Detect which cell encompasses the target text, then output its [x, y] center coordinate. 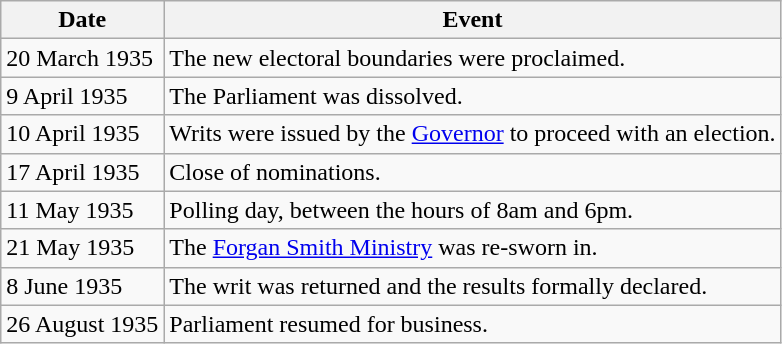
Close of nominations. [472, 172]
26 August 1935 [82, 324]
The Forgan Smith Ministry was re-sworn in. [472, 248]
The Parliament was dissolved. [472, 96]
17 April 1935 [82, 172]
8 June 1935 [82, 286]
9 April 1935 [82, 96]
20 March 1935 [82, 58]
21 May 1935 [82, 248]
The new electoral boundaries were proclaimed. [472, 58]
11 May 1935 [82, 210]
Parliament resumed for business. [472, 324]
Event [472, 20]
The writ was returned and the results formally declared. [472, 286]
Date [82, 20]
Polling day, between the hours of 8am and 6pm. [472, 210]
Writs were issued by the Governor to proceed with an election. [472, 134]
10 April 1935 [82, 134]
